Scan for the cell matching the given text and deliver its [x, y] coordinate at center. 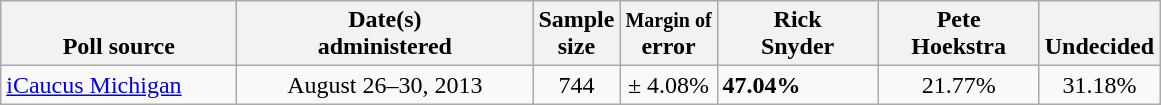
31.18% [1099, 85]
47.04% [798, 85]
iCaucus Michigan [119, 85]
± 4.08% [668, 85]
Samplesize [576, 34]
RickSnyder [798, 34]
744 [576, 85]
Undecided [1099, 34]
Margin oferror [668, 34]
August 26–30, 2013 [385, 85]
Poll source [119, 34]
Date(s)administered [385, 34]
21.77% [958, 85]
PeteHoekstra [958, 34]
